Return the (x, y) coordinate for the center point of the cell that contains the specified text.  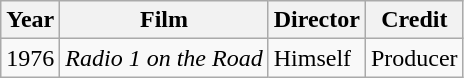
1976 (30, 58)
Year (30, 20)
Film (164, 20)
Producer (414, 58)
Radio 1 on the Road (164, 58)
Credit (414, 20)
Himself (316, 58)
Director (316, 20)
